Identify which cell holds the provided text, then report its (x, y) central coordinate. 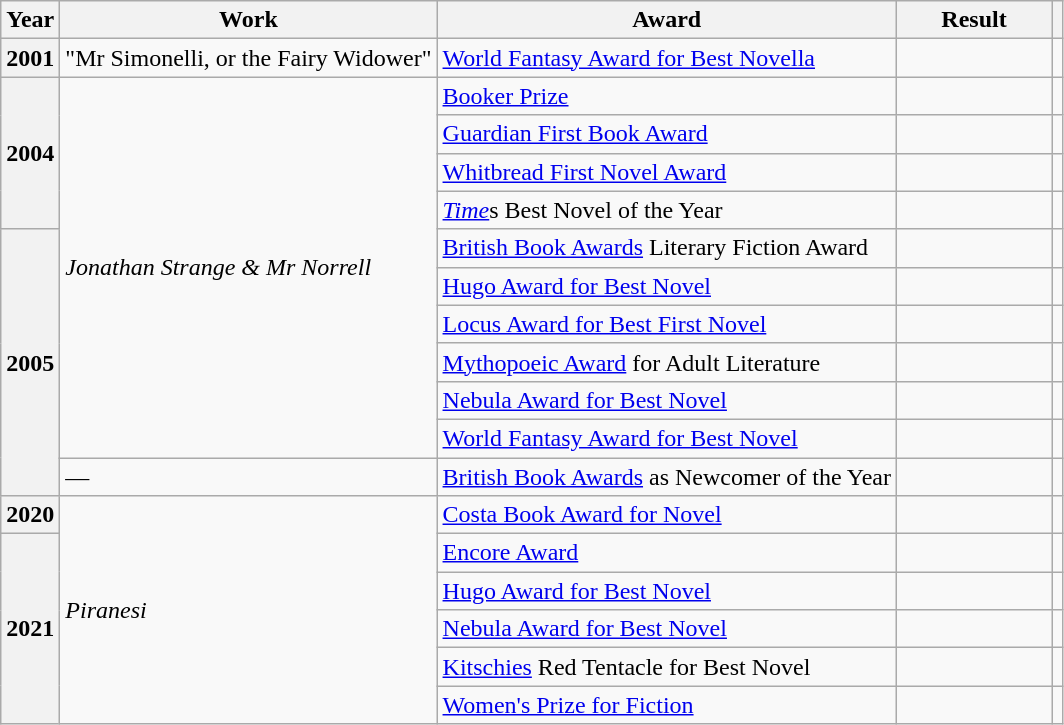
Result (974, 20)
Locus Award for Best First Novel (666, 324)
Times Best Novel of the Year (666, 210)
Booker Prize (666, 96)
2021 (30, 629)
Whitbread First Novel Award (666, 172)
World Fantasy Award for Best Novella (666, 58)
Kitschies Red Tentacle for Best Novel (666, 667)
2005 (30, 362)
2020 (30, 515)
2004 (30, 153)
"Mr Simonelli, or the Fairy Widower" (248, 58)
— (248, 477)
Year (30, 20)
World Fantasy Award for Best Novel (666, 438)
Jonathan Strange & Mr Norrell (248, 268)
Guardian First Book Award (666, 134)
Award (666, 20)
British Book Awards Literary Fiction Award (666, 248)
Costa Book Award for Novel (666, 515)
Women's Prize for Fiction (666, 705)
Encore Award (666, 553)
Piranesi (248, 610)
British Book Awards as Newcomer of the Year (666, 477)
Work (248, 20)
2001 (30, 58)
Mythopoeic Award for Adult Literature (666, 362)
